Locate the cell with the specified text and output its (X, Y) center coordinate. 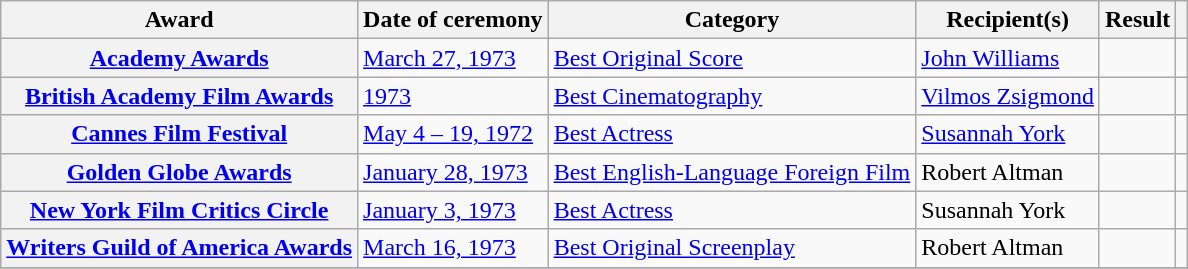
British Academy Film Awards (180, 96)
John Williams (1008, 58)
Best Cinematography (732, 96)
Best Original Screenplay (732, 248)
January 3, 1973 (454, 210)
1973 (454, 96)
New York Film Critics Circle (180, 210)
Date of ceremony (454, 20)
March 27, 1973 (454, 58)
Writers Guild of America Awards (180, 248)
Golden Globe Awards (180, 172)
January 28, 1973 (454, 172)
May 4 – 19, 1972 (454, 134)
Result (1137, 20)
Best English-Language Foreign Film (732, 172)
March 16, 1973 (454, 248)
Vilmos Zsigmond (1008, 96)
Award (180, 20)
Best Original Score (732, 58)
Cannes Film Festival (180, 134)
Category (732, 20)
Recipient(s) (1008, 20)
Academy Awards (180, 58)
